Detect which cell encompasses the target text, then output its [X, Y] center coordinate. 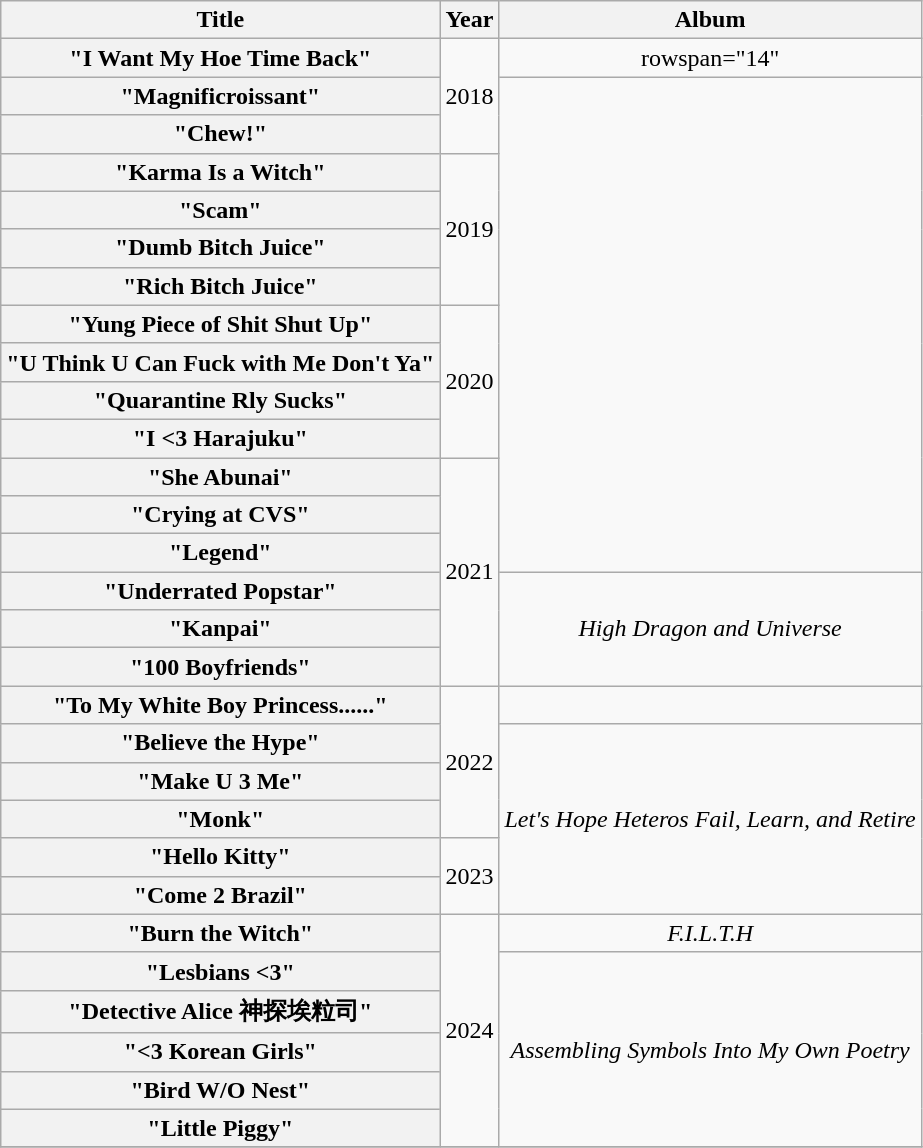
2020 [470, 381]
"Yung Piece of Shit Shut Up" [220, 324]
Title [220, 20]
"Detective Alice 神探埃粒司" [220, 1012]
2018 [470, 96]
"Quarantine Rly Sucks" [220, 400]
"Underrated Popstar" [220, 591]
"<3 Korean Girls" [220, 1052]
"Magnificroissant" [220, 96]
"I Want My Hoe Time Back" [220, 58]
High Dragon and Universe [710, 629]
"Hello Kitty" [220, 857]
rowspan="14" [710, 58]
"Little Piggy" [220, 1128]
Year [470, 20]
"Kanpai" [220, 629]
"Chew!" [220, 134]
"Legend" [220, 553]
Let's Hope Heteros Fail, Learn, and Retire [710, 819]
"Come 2 Brazil" [220, 895]
"Crying at CVS" [220, 515]
"Dumb Bitch Juice" [220, 248]
"Bird W/O Nest" [220, 1090]
Assembling Symbols Into My Own Poetry [710, 1050]
"U Think U Can Fuck with Me Don't Ya" [220, 362]
"She Abunai" [220, 477]
"Monk" [220, 819]
2019 [470, 229]
2021 [470, 572]
Album [710, 20]
"Lesbians <3" [220, 971]
"100 Boyfriends" [220, 667]
2023 [470, 876]
"Burn the Witch" [220, 933]
"I <3 Harajuku" [220, 438]
"To My White Boy Princess......" [220, 705]
2024 [470, 1030]
"Scam" [220, 210]
2022 [470, 762]
"Karma Is a Witch" [220, 172]
F.I.L.T.H [710, 933]
"Make U 3 Me" [220, 781]
"Rich Bitch Juice" [220, 286]
"Believe the Hype" [220, 743]
